Output the [X, Y] coordinate of the center of the cell containing the given text.  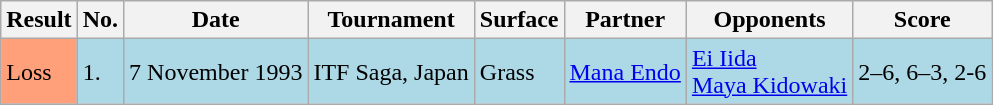
Result [39, 20]
Surface [519, 20]
Tournament [391, 20]
Score [922, 20]
No. [100, 20]
Ei Iida Maya Kidowaki [769, 72]
2–6, 6–3, 2-6 [922, 72]
Opponents [769, 20]
Partner [625, 20]
Mana Endo [625, 72]
1. [100, 72]
Date [216, 20]
7 November 1993 [216, 72]
ITF Saga, Japan [391, 72]
Loss [39, 72]
Grass [519, 72]
